From the cell containing the given text, extract its center point as (x, y) coordinate. 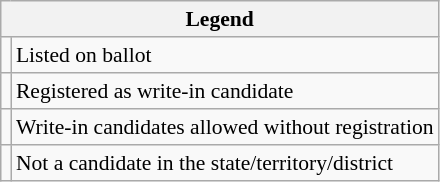
Write-in candidates allowed without registration (225, 127)
Listed on ballot (225, 55)
Legend (220, 19)
Registered as write-in candidate (225, 91)
Not a candidate in the state/territory/district (225, 163)
